From the cell containing the given text, extract its center point as (X, Y) coordinate. 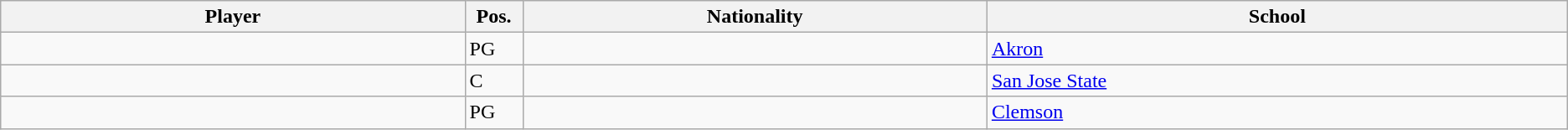
School (1277, 17)
Nationality (755, 17)
Clemson (1277, 112)
Pos. (494, 17)
San Jose State (1277, 81)
Akron (1277, 49)
C (494, 81)
Player (233, 17)
